Output the (X, Y) coordinate of the center of the cell containing the given text.  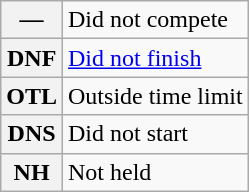
Did not compete (156, 20)
OTL (32, 96)
Outside time limit (156, 96)
DNF (32, 58)
Did not start (156, 134)
DNS (32, 134)
— (32, 20)
Did not finish (156, 58)
NH (32, 172)
Not held (156, 172)
